For the text-containing cell, return its midpoint in [X, Y] coordinate format. 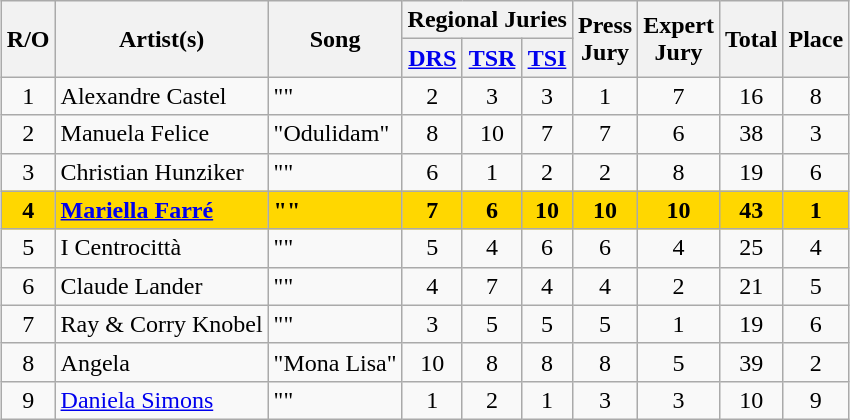
Regional Juries [487, 20]
16 [751, 96]
Angela [162, 362]
Place [816, 39]
PressJury [604, 39]
DRS [432, 58]
Manuela Felice [162, 134]
Christian Hunziker [162, 172]
TSR [492, 58]
39 [751, 362]
Alexandre Castel [162, 96]
I Centrocittà [162, 248]
"Mona Lisa" [335, 362]
Ray & Corry Knobel [162, 324]
Artist(s) [162, 39]
43 [751, 210]
"Odulidam" [335, 134]
Song [335, 39]
21 [751, 286]
25 [751, 248]
R/O [28, 39]
Mariella Farré [162, 210]
38 [751, 134]
TSI [548, 58]
Claude Lander [162, 286]
Daniela Simons [162, 400]
ExpertJury [679, 39]
Total [751, 39]
